Scan for the cell matching the given text and deliver its [X, Y] coordinate at center. 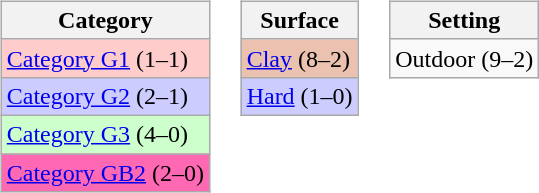
Category GB2 (2–0) [105, 173]
Outdoor (9–2) [464, 58]
Surface [300, 20]
Setting [464, 20]
Clay (8–2) [300, 58]
Hard (1–0) [300, 96]
Category [105, 20]
Category G2 (2–1) [105, 96]
Category G1 (1–1) [105, 58]
Category G3 (4–0) [105, 134]
